Find where the given text appears and provide that cell's center as (x, y) coordinate. 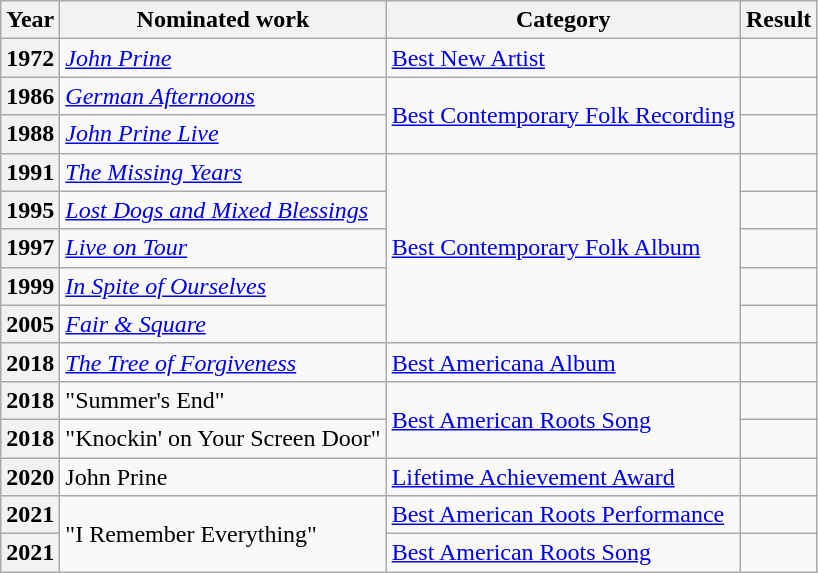
Result (778, 20)
Lost Dogs and Mixed Blessings (223, 210)
2005 (30, 324)
Best Contemporary Folk Recording (563, 115)
Lifetime Achievement Award (563, 477)
"Knockin' on Your Screen Door" (223, 438)
2020 (30, 477)
German Afternoons (223, 96)
The Missing Years (223, 172)
1991 (30, 172)
Best Americana Album (563, 362)
The Tree of Forgiveness (223, 362)
Category (563, 20)
In Spite of Ourselves (223, 286)
Live on Tour (223, 248)
1999 (30, 286)
1988 (30, 134)
1986 (30, 96)
1995 (30, 210)
"Summer's End" (223, 400)
1972 (30, 58)
Best New Artist (563, 58)
Year (30, 20)
Best Contemporary Folk Album (563, 248)
1997 (30, 248)
Fair & Square (223, 324)
John Prine Live (223, 134)
"I Remember Everything" (223, 534)
Best American Roots Performance (563, 515)
Nominated work (223, 20)
